Return (x, y) of the center of cell containing provided text 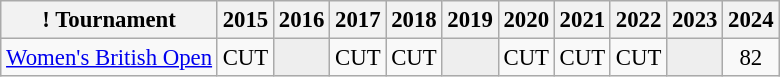
2022 (638, 20)
2024 (751, 20)
Women's British Open (110, 58)
2020 (526, 20)
2021 (582, 20)
2017 (358, 20)
82 (751, 58)
2023 (695, 20)
2015 (245, 20)
2018 (414, 20)
2019 (470, 20)
2016 (302, 20)
! Tournament (110, 20)
